Locate the cell with the specified text and output its [X, Y] center coordinate. 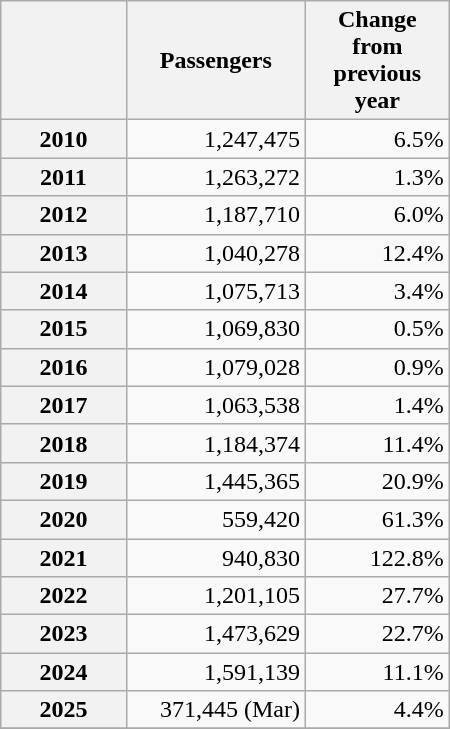
6.0% [377, 215]
1,184,374 [216, 443]
2014 [64, 291]
1,063,538 [216, 405]
0.9% [377, 367]
940,830 [216, 557]
1.4% [377, 405]
2010 [64, 139]
2017 [64, 405]
1,445,365 [216, 481]
0.5% [377, 329]
1,069,830 [216, 329]
2019 [64, 481]
2018 [64, 443]
2025 [64, 710]
1,040,278 [216, 253]
2011 [64, 177]
27.7% [377, 596]
2016 [64, 367]
2021 [64, 557]
11.4% [377, 443]
2020 [64, 519]
1,079,028 [216, 367]
2015 [64, 329]
1,473,629 [216, 634]
4.4% [377, 710]
22.7% [377, 634]
3.4% [377, 291]
2023 [64, 634]
11.1% [377, 672]
2024 [64, 672]
6.5% [377, 139]
20.9% [377, 481]
Change from previous year [377, 60]
559,420 [216, 519]
1,591,139 [216, 672]
2022 [64, 596]
122.8% [377, 557]
1,263,272 [216, 177]
2013 [64, 253]
1,247,475 [216, 139]
1.3% [377, 177]
Passengers [216, 60]
1,201,105 [216, 596]
61.3% [377, 519]
12.4% [377, 253]
2012 [64, 215]
1,075,713 [216, 291]
371,445 (Mar) [216, 710]
1,187,710 [216, 215]
